Extract the [X, Y] coordinate from the center of the cell holding the provided text.  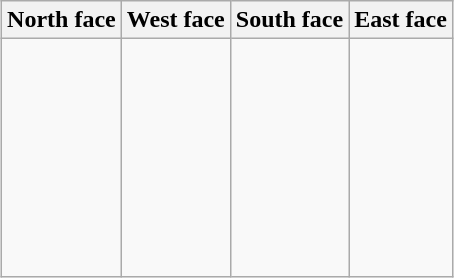
South face [289, 20]
West face [176, 20]
North face [62, 20]
East face [401, 20]
